Scan for the cell matching the given text and deliver its [x, y] coordinate at center. 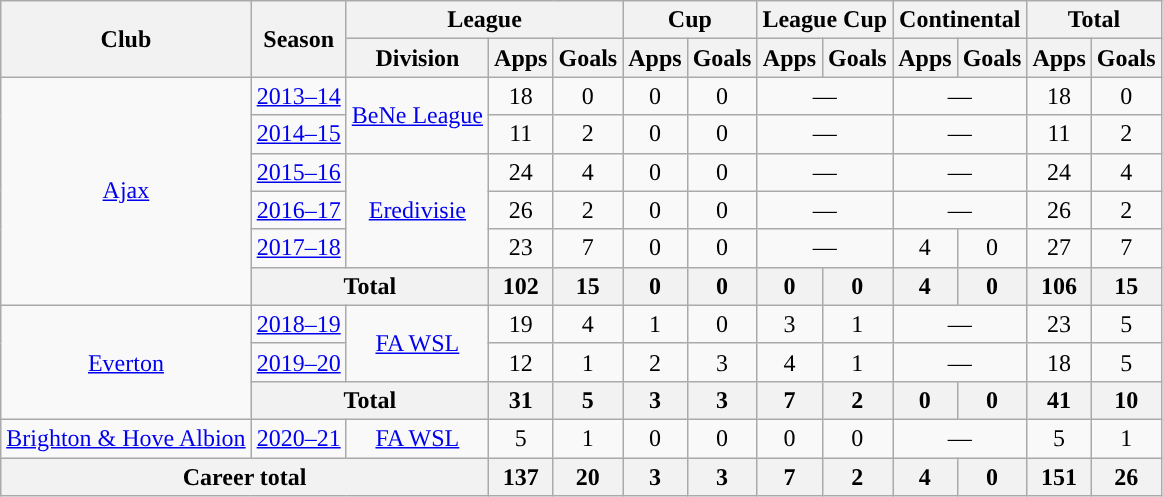
151 [1059, 477]
31 [521, 400]
Eredivisie [417, 210]
2014–15 [298, 134]
137 [521, 477]
League [484, 20]
10 [1126, 400]
Career total [245, 477]
2016–17 [298, 210]
Season [298, 39]
Everton [126, 362]
Continental [960, 20]
League Cup [825, 20]
Brighton & Hove Albion [126, 438]
41 [1059, 400]
102 [521, 286]
BeNe League [417, 115]
2020–21 [298, 438]
2018–19 [298, 324]
2017–18 [298, 248]
27 [1059, 248]
20 [588, 477]
2015–16 [298, 172]
Club [126, 39]
Division [417, 58]
Cup [690, 20]
12 [521, 362]
106 [1059, 286]
2019–20 [298, 362]
19 [521, 324]
Ajax [126, 191]
2013–14 [298, 96]
